Detect which cell encompasses the target text, then output its (x, y) center coordinate. 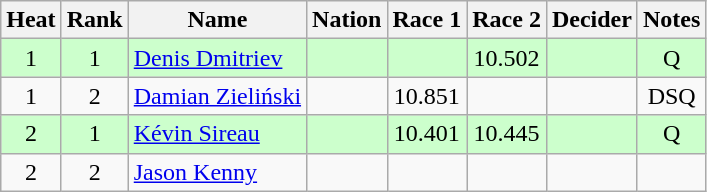
Damian Zieliński (217, 96)
DSQ (671, 96)
Decider (592, 20)
Denis Dmitriev (217, 58)
10.401 (427, 134)
10.445 (507, 134)
Name (217, 20)
Heat (31, 20)
Kévin Sireau (217, 134)
Race 1 (427, 20)
Rank (94, 20)
10.502 (507, 58)
Race 2 (507, 20)
Jason Kenny (217, 172)
Nation (347, 20)
10.851 (427, 96)
Notes (671, 20)
